Detect which cell encompasses the target text, then output its [x, y] center coordinate. 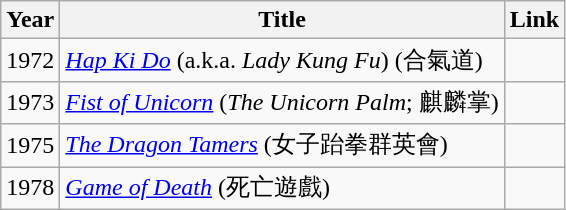
1975 [30, 146]
Title [282, 20]
1978 [30, 188]
Year [30, 20]
1972 [30, 60]
Fist of Unicorn (The Unicorn Palm; 麒麟掌) [282, 102]
1973 [30, 102]
Game of Death (死亡遊戲) [282, 188]
Hap Ki Do (a.k.a. Lady Kung Fu) (合氣道) [282, 60]
The Dragon Tamers (女子跆拳群英會) [282, 146]
Link [534, 20]
